Pinpoint the cell where the given text exists, returning its (x, y) midpoint coordinate. 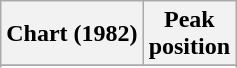
Peakposition (189, 34)
Chart (1982) (72, 34)
